Identify which cell holds the provided text, then report its [x, y] central coordinate. 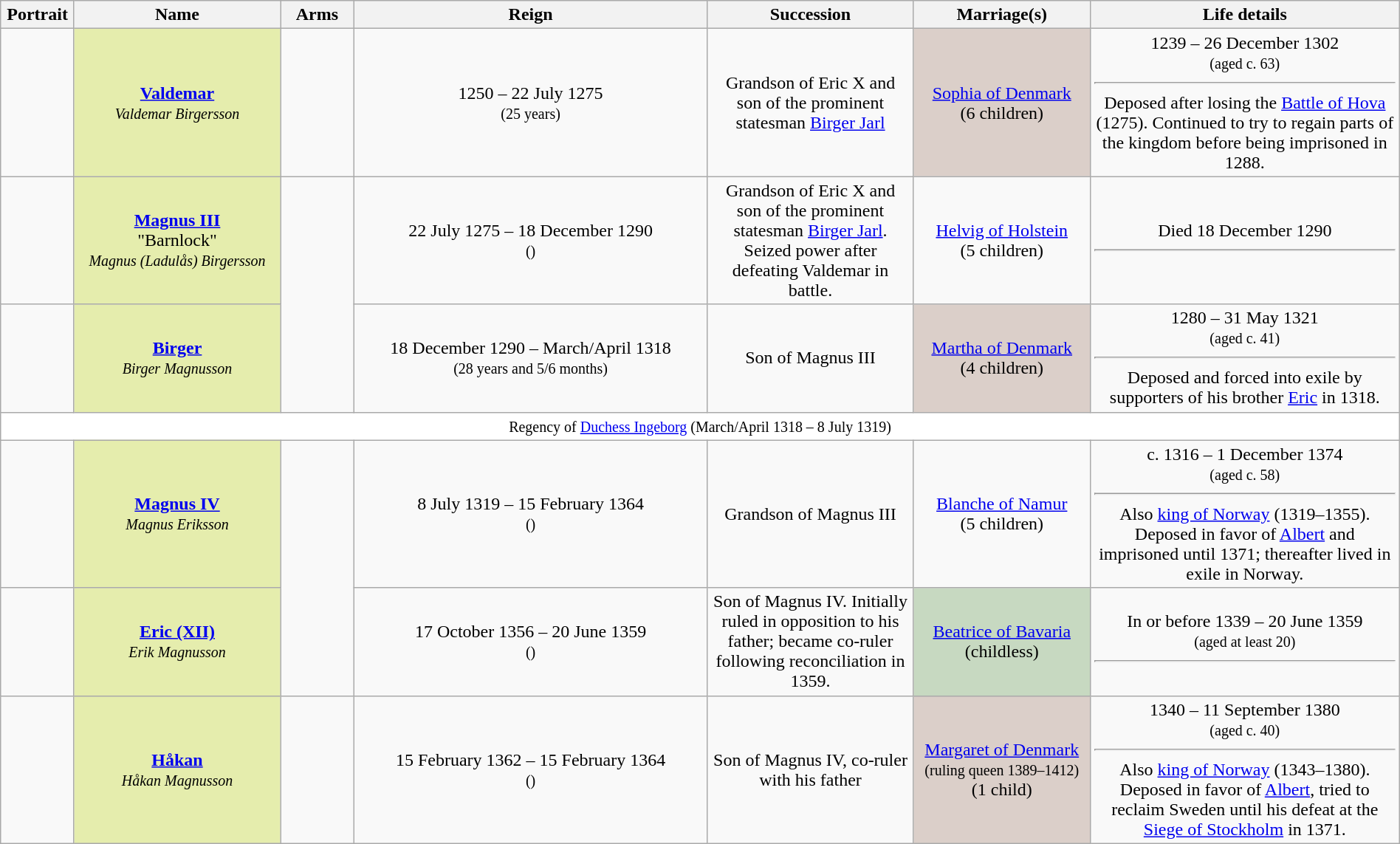
Portrait [38, 15]
Magnus IVMagnus Eriksson [177, 514]
8 July 1319 – 15 February 1364() [530, 514]
Sophia of Denmark(6 children) [1001, 103]
Son of Magnus IV. Initially ruled in opposition to his father; became co-ruler following reconciliation in 1359. [811, 642]
HåkanHåkan Magnusson [177, 769]
Blanche of Namur(5 children) [1001, 514]
BirgerBirger Magnusson [177, 358]
Succession [811, 15]
Magnus III"Barnlock"Magnus (Ladulås) Birgersson [177, 241]
Arms [318, 15]
Name [177, 15]
Eric (XII)Erik Magnusson [177, 642]
Grandson of Magnus III [811, 514]
Beatrice of Bavaria(childless) [1001, 642]
Martha of Denmark(4 children) [1001, 358]
18 December 1290 – March/April 1318(28 years and 5/6 months) [530, 358]
Reign [530, 15]
In or before 1339 – 20 June 1359(aged at least 20) [1245, 642]
1280 – 31 May 1321(aged c. 41)Deposed and forced into exile by supporters of his brother Eric in 1318. [1245, 358]
Grandson of Eric X and son of the prominent statesman Birger Jarl. Seized power after defeating Valdemar in battle. [811, 241]
Regency of Duchess Ingeborg (March/April 1318 – 8 July 1319) [700, 426]
Son of Magnus IV, co-ruler with his father [811, 769]
15 February 1362 – 15 February 1364() [530, 769]
Marriage(s) [1001, 15]
22 July 1275 – 18 December 1290() [530, 241]
Margaret of Denmark(ruling queen 1389–1412)(1 child) [1001, 769]
Grandson of Eric X and son of the prominent statesman Birger Jarl [811, 103]
17 October 1356 – 20 June 1359() [530, 642]
Helvig of Holstein(5 children) [1001, 241]
Life details [1245, 15]
1250 – 22 July 1275(25 years) [530, 103]
Died 18 December 1290 [1245, 241]
Son of Magnus III [811, 358]
ValdemarValdemar Birgersson [177, 103]
